Find where the given text appears and provide that cell's center as [x, y] coordinate. 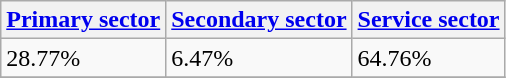
Primary sector [84, 20]
Secondary sector [259, 20]
Service sector [428, 20]
6.47% [259, 58]
28.77% [84, 58]
64.76% [428, 58]
